Capture the cell that displays the provided text and extract its (X, Y) central coordinate. 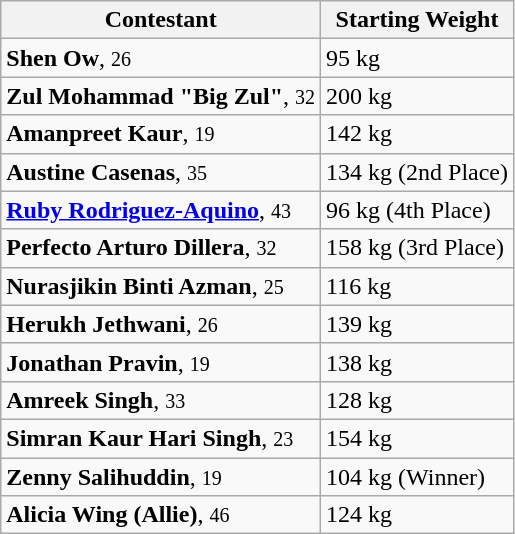
104 kg (Winner) (418, 477)
139 kg (418, 324)
Perfecto Arturo Dillera, 32 (161, 248)
134 kg (2nd Place) (418, 172)
200 kg (418, 96)
95 kg (418, 58)
Starting Weight (418, 20)
124 kg (418, 515)
Shen Ow, 26 (161, 58)
128 kg (418, 400)
158 kg (3rd Place) (418, 248)
Amreek Singh, 33 (161, 400)
138 kg (418, 362)
Zenny Salihuddin, 19 (161, 477)
Alicia Wing (Allie), 46 (161, 515)
Austine Casenas, 35 (161, 172)
Herukh Jethwani, 26 (161, 324)
Amanpreet Kaur, 19 (161, 134)
Contestant (161, 20)
Nurasjikin Binti Azman, 25 (161, 286)
Zul Mohammad "Big Zul", 32 (161, 96)
154 kg (418, 438)
Simran Kaur Hari Singh, 23 (161, 438)
142 kg (418, 134)
96 kg (4th Place) (418, 210)
Ruby Rodriguez-Aquino, 43 (161, 210)
116 kg (418, 286)
Jonathan Pravin, 19 (161, 362)
